Pinpoint the cell where the given text exists, returning its [x, y] midpoint coordinate. 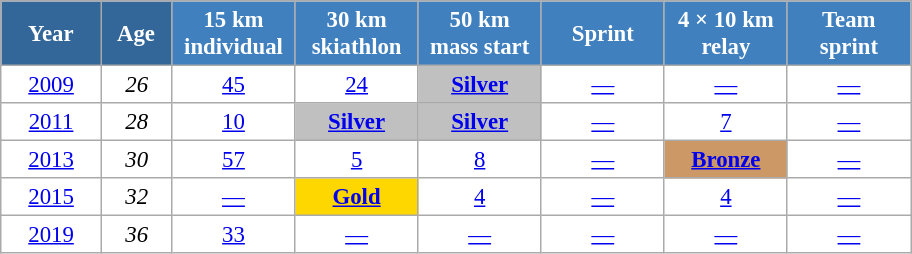
2019 [52, 235]
30 [136, 160]
Gold [356, 197]
2009 [52, 85]
32 [136, 197]
57 [234, 160]
45 [234, 85]
Year [52, 34]
4 × 10 km relay [726, 34]
24 [356, 85]
5 [356, 160]
2011 [52, 122]
15 km individual [234, 34]
8 [480, 160]
50 km mass start [480, 34]
Team sprint [848, 34]
7 [726, 122]
2013 [52, 160]
2015 [52, 197]
36 [136, 235]
Bronze [726, 160]
Age [136, 34]
Sprint [602, 34]
33 [234, 235]
28 [136, 122]
26 [136, 85]
10 [234, 122]
30 km skiathlon [356, 34]
